Find where the given text appears and provide that cell's center as (x, y) coordinate. 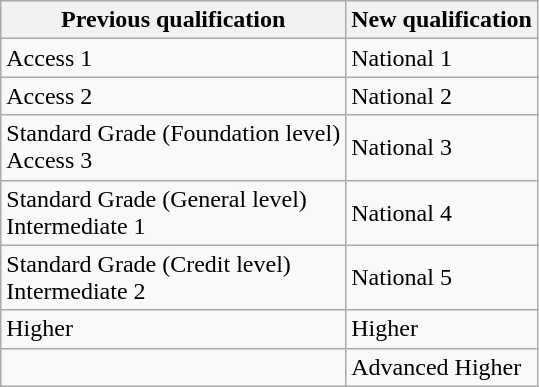
Standard Grade (Credit level)Intermediate 2 (174, 278)
Advanced Higher (442, 367)
Access 2 (174, 96)
National 5 (442, 278)
National 3 (442, 148)
National 2 (442, 96)
Standard Grade (General level)Intermediate 1 (174, 212)
National 1 (442, 58)
Access 1 (174, 58)
Standard Grade (Foundation level)Access 3 (174, 148)
New qualification (442, 20)
National 4 (442, 212)
Previous qualification (174, 20)
